Search for the cell housing the specified text and yield its [X, Y] center coordinate. 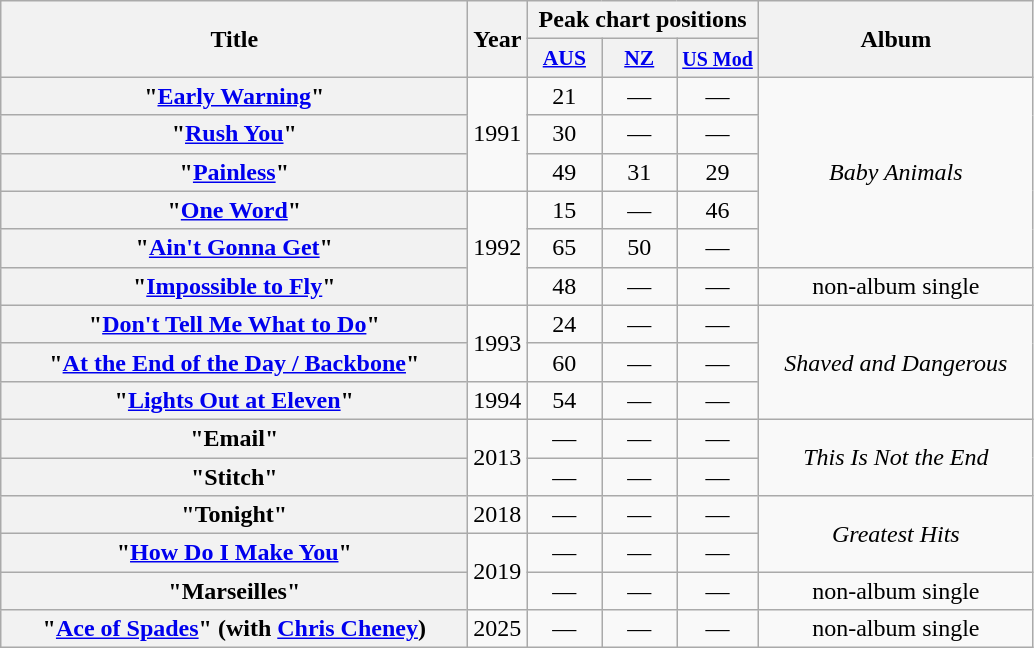
"Tonight" [234, 515]
Greatest Hits [896, 534]
1992 [498, 248]
"Stitch" [234, 477]
Album [896, 39]
60 [564, 362]
29 [718, 172]
31 [640, 172]
"One Word" [234, 210]
24 [564, 324]
"At the End of the Day / Backbone" [234, 362]
"Don't Tell Me What to Do" [234, 324]
"Ace of Spades" (with Chris Cheney) [234, 629]
2025 [498, 629]
Baby Animals [896, 172]
2013 [498, 457]
30 [564, 134]
46 [718, 210]
54 [564, 400]
"How Do I Make You" [234, 553]
Year [498, 39]
1994 [498, 400]
21 [564, 96]
"Email" [234, 438]
2019 [498, 572]
"Impossible to Fly" [234, 286]
"Painless" [234, 172]
NZ [640, 58]
"Lights Out at Eleven" [234, 400]
AUS [564, 58]
"Marseilles" [234, 591]
"Ain't Gonna Get" [234, 248]
"Early Warning" [234, 96]
US Mod [718, 58]
2018 [498, 515]
15 [564, 210]
Peak chart positions [642, 20]
Title [234, 39]
48 [564, 286]
"Rush You" [234, 134]
1991 [498, 134]
65 [564, 248]
This Is Not the End [896, 457]
Shaved and Dangerous [896, 362]
50 [640, 248]
1993 [498, 343]
49 [564, 172]
